Pinpoint the cell where the given text exists, returning its [X, Y] midpoint coordinate. 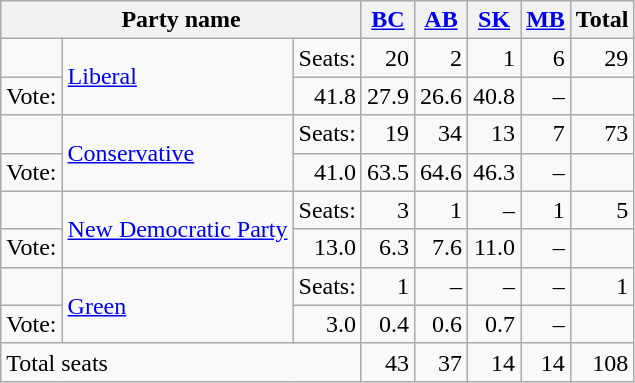
0.7 [494, 324]
0.6 [440, 324]
20 [388, 58]
AB [440, 20]
Total seats [182, 362]
13.0 [327, 248]
7 [546, 134]
41.0 [327, 172]
13 [494, 134]
3 [388, 210]
11.0 [494, 248]
Total [602, 20]
SK [494, 20]
Liberal [178, 77]
41.8 [327, 96]
New Democratic Party [178, 229]
73 [602, 134]
43 [388, 362]
64.6 [440, 172]
7.6 [440, 248]
108 [602, 362]
37 [440, 362]
3.0 [327, 324]
6 [546, 58]
MB [546, 20]
40.8 [494, 96]
26.6 [440, 96]
Conservative [178, 153]
46.3 [494, 172]
5 [602, 210]
19 [388, 134]
34 [440, 134]
2 [440, 58]
63.5 [388, 172]
BC [388, 20]
Party name [182, 20]
27.9 [388, 96]
0.4 [388, 324]
6.3 [388, 248]
29 [602, 58]
Green [178, 305]
